Pinpoint the cell where the given text exists, returning its [x, y] midpoint coordinate. 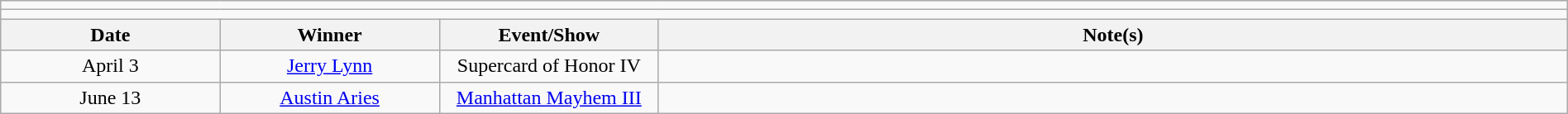
Supercard of Honor IV [549, 66]
Jerry Lynn [329, 66]
Event/Show [549, 35]
June 13 [111, 97]
Austin Aries [329, 97]
April 3 [111, 66]
Note(s) [1113, 35]
Date [111, 35]
Manhattan Mayhem III [549, 97]
Winner [329, 35]
